For the text-containing cell, return its midpoint in (X, Y) coordinate format. 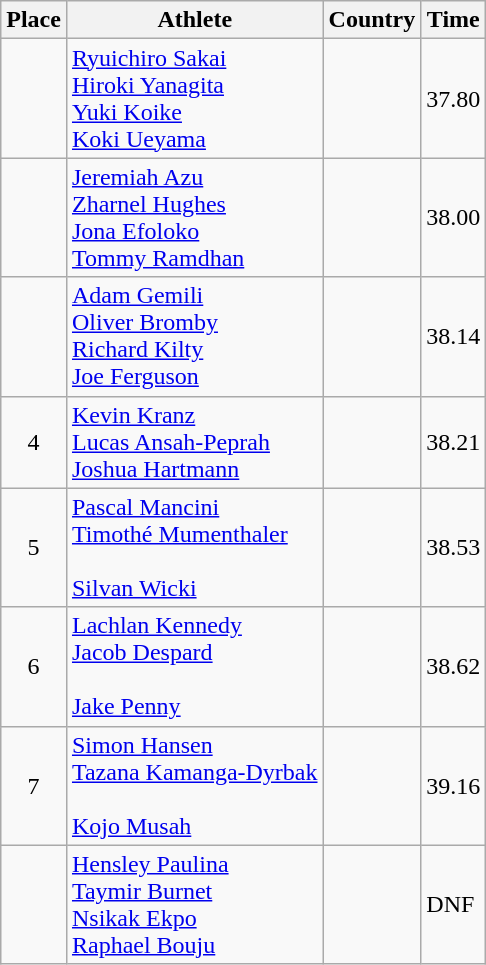
Kevin KranzLucas Ansah-PeprahJoshua Hartmann (194, 442)
Jeremiah AzuZharnel HughesJona EfolokoTommy Ramdhan (194, 218)
5 (34, 548)
Place (34, 20)
Lachlan KennedyJacob DespardJake Penny (194, 666)
39.16 (454, 786)
4 (34, 442)
Ryuichiro SakaiHiroki YanagitaYuki KoikeKoki Ueyama (194, 98)
7 (34, 786)
38.53 (454, 548)
Country (372, 20)
DNF (454, 904)
Simon HansenTazana Kamanga-DyrbakKojo Musah (194, 786)
Time (454, 20)
38.62 (454, 666)
Adam GemiliOliver BrombyRichard KiltyJoe Ferguson (194, 336)
38.21 (454, 442)
38.00 (454, 218)
Pascal ManciniTimothé MumenthalerSilvan Wicki (194, 548)
6 (34, 666)
37.80 (454, 98)
38.14 (454, 336)
Athlete (194, 20)
Hensley PaulinaTaymir BurnetNsikak EkpoRaphael Bouju (194, 904)
